Search for the cell housing the specified text and yield its (X, Y) center coordinate. 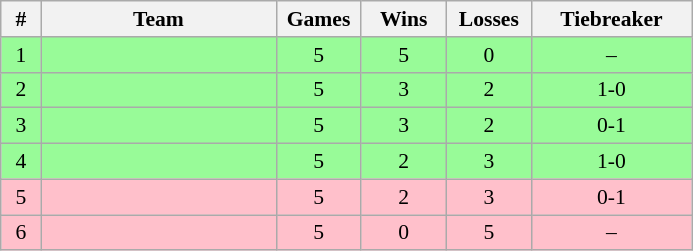
4 (21, 162)
Wins (404, 19)
6 (21, 233)
Team (158, 19)
# (21, 19)
Tiebreaker (611, 19)
Losses (488, 19)
Games (318, 19)
1 (21, 55)
